Identify which cell holds the provided text, then report its [X, Y] central coordinate. 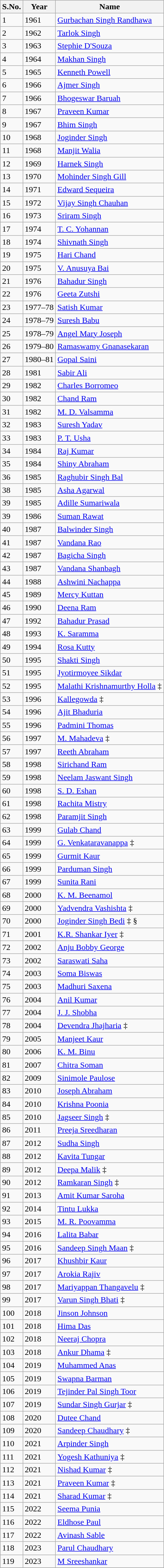
1963 [39, 46]
3 [12, 46]
1961 [39, 20]
20 [12, 268]
1994 [39, 647]
41 [12, 542]
Gopal Saini [110, 359]
1993 [39, 634]
63 [12, 830]
Mercy Kuttan [110, 595]
Joginder Singh [110, 137]
117 [12, 1535]
16 [12, 216]
M. R. Poovamma [110, 1222]
74 [12, 973]
S.No. [12, 7]
10 [12, 137]
76 [12, 1000]
K.R. Shankar Iyer ‡ [110, 934]
Muhammed Anas [110, 1365]
Suresh Yadav [110, 425]
22 [12, 294]
86 [12, 1130]
95 [12, 1248]
1981 [39, 372]
Sriram Singh [110, 216]
96 [12, 1261]
42 [12, 555]
67 [12, 882]
Shiny Abraham [110, 464]
2007 [39, 1065]
Soma Biswas [110, 973]
M Sreeshankar [110, 1561]
61 [12, 804]
70 [12, 921]
1969 [39, 164]
49 [12, 647]
Malathi Krishnamurthy Holla ‡ [110, 686]
45 [12, 595]
88 [12, 1156]
7 [12, 98]
2013 [39, 1195]
Anju Bobby George [110, 947]
98 [12, 1287]
119 [12, 1561]
Dutee Chand [110, 1418]
Jinson Johnson [110, 1313]
Sudha Singh [110, 1143]
Sandeep Chaudhary ‡ [110, 1431]
Praveen Kumar ‡ [110, 1483]
106 [12, 1391]
Yadvendra Vashishta ‡ [110, 908]
Sundar Singh Gurjar ‡ [110, 1404]
66 [12, 869]
Hari Chand [110, 255]
12 [12, 164]
78 [12, 1026]
Mohinder Singh Gill [110, 177]
Gulab Chand [110, 830]
Manjeet Kaur [110, 1039]
116 [12, 1522]
Ashwini Nachappa [110, 582]
S. D. Eshan [110, 790]
Lalita Babar [110, 1235]
K. Saramma [110, 634]
Eldhose Paul [110, 1522]
Tarlok Singh [110, 33]
Bhim Singh [110, 124]
Jagseer Singh ‡ [110, 1117]
64 [12, 843]
44 [12, 582]
48 [12, 634]
Geeta Zutshi [110, 294]
23 [12, 307]
1971 [39, 190]
101 [12, 1326]
28 [12, 372]
Sunita Rani [110, 882]
Ajit Bhaduria [110, 712]
92 [12, 1208]
36 [12, 477]
Bagicha Singh [110, 555]
M. Mahadeva ‡ [110, 738]
2001 [39, 934]
Bahadur Prasad [110, 621]
Satish Kumar [110, 307]
79 [12, 1039]
2011 [39, 1130]
24 [12, 320]
Parduman Singh [110, 869]
Suresh Babu [110, 320]
J. J. Shobha [110, 1013]
25 [12, 333]
Jyotirmoyee Sikdar [110, 673]
V. Anusuya Bai [110, 268]
Vandana Rao [110, 542]
Preeja Sreedharan [110, 1130]
Sirichand Ram [110, 764]
Shakti Singh [110, 660]
M. D. Valsamma [110, 412]
K. M. Binu [110, 1052]
Ankur Dhama ‡ [110, 1352]
1977–78 [39, 307]
99 [12, 1300]
104 [12, 1365]
Joginder Singh Bedi ‡ § [110, 921]
Devendra Jhajharia ‡ [110, 1026]
1992 [39, 621]
108 [12, 1418]
Gurbachan Singh Randhawa [110, 20]
Deena Ram [110, 608]
2006 [39, 1052]
Balwinder Singh [110, 529]
110 [12, 1444]
Charles Borromeo [110, 386]
Avinash Sable [110, 1535]
85 [12, 1117]
90 [12, 1182]
Sharad Kumar ‡ [110, 1496]
Madhuri Saxena [110, 986]
73 [12, 960]
Reeth Abraham [110, 751]
54 [12, 712]
107 [12, 1404]
P. T. Usha [110, 438]
Kenneth Powell [110, 72]
32 [12, 425]
21 [12, 281]
Krishna Poonia [110, 1104]
Harnek Singh [110, 164]
109 [12, 1431]
38 [12, 490]
59 [12, 777]
1965 [39, 72]
Amit Kumar Saroha [110, 1195]
Vandana Shanbagh [110, 568]
97 [12, 1274]
91 [12, 1195]
Sinimole Paulose [110, 1078]
31 [12, 412]
Suman Rawat [110, 516]
94 [12, 1235]
52 [12, 686]
Asha Agarwal [110, 490]
1964 [39, 59]
72 [12, 947]
Deepa Malik ‡ [110, 1169]
Ramkaran Singh ‡ [110, 1182]
Manjit Walia [110, 150]
K. M. Beenamol [110, 895]
9 [12, 124]
46 [12, 608]
77 [12, 1013]
T. C. Yohannan [110, 229]
118 [12, 1548]
Edward Sequeira [110, 190]
Ramaswamy Gnanasekaran [110, 346]
1990 [39, 608]
Saraswati Saha [110, 960]
75 [12, 986]
102 [12, 1339]
100 [12, 1313]
33 [12, 438]
58 [12, 764]
30 [12, 399]
1986 [39, 516]
18 [12, 242]
84 [12, 1104]
Hima Das [110, 1326]
Gurmit Kaur [110, 856]
Chand Ram [110, 399]
Swapna Barman [110, 1378]
27 [12, 359]
G. Venkataravanappa ‡ [110, 843]
Tintu Lukka [110, 1208]
Raghubir Singh Bal [110, 477]
47 [12, 621]
19 [12, 255]
43 [12, 568]
Padmini Thomas [110, 725]
Sandeep Singh Maan ‡ [110, 1248]
1973 [39, 216]
14 [12, 190]
Arokia Rajiv [110, 1274]
6 [12, 85]
Varun Singh Bhati ‡ [110, 1300]
60 [12, 790]
Stephie D'Souza [110, 46]
80 [12, 1052]
115 [12, 1509]
51 [12, 673]
Adille Sumariwala [110, 503]
5 [12, 72]
Mariyappan Thangavelu ‡ [110, 1287]
93 [12, 1222]
34 [12, 451]
1970 [39, 177]
103 [12, 1352]
Kallegowda ‡ [110, 699]
50 [12, 660]
55 [12, 725]
2005 [39, 1039]
17 [12, 229]
1979–80 [39, 346]
113 [12, 1483]
1989 [39, 595]
8 [12, 111]
Yogesh Kathuniya ‡ [110, 1457]
2 [12, 33]
13 [12, 177]
Neeraj Chopra [110, 1339]
81 [12, 1065]
83 [12, 1091]
Angel Mary Joseph [110, 333]
15 [12, 203]
71 [12, 934]
Vijay Singh Chauhan [110, 203]
105 [12, 1378]
1988 [39, 582]
87 [12, 1143]
89 [12, 1169]
Chitra Soman [110, 1065]
Name [110, 7]
35 [12, 464]
26 [12, 346]
82 [12, 1078]
Khushbir Kaur [110, 1261]
1962 [39, 33]
Shivnath Singh [110, 242]
65 [12, 856]
Tejinder Pal Singh Toor [110, 1391]
Kavita Tungar [110, 1156]
53 [12, 699]
11 [12, 150]
1972 [39, 203]
2009 [39, 1078]
Arpinder Singh [110, 1444]
Bhogeswar Baruah [110, 98]
112 [12, 1470]
29 [12, 386]
111 [12, 1457]
2014 [39, 1208]
Joseph Abraham [110, 1091]
Nishad Kumar ‡ [110, 1470]
Ajmer Singh [110, 85]
Rachita Mistry [110, 804]
57 [12, 751]
Praveen Kumar [110, 111]
68 [12, 895]
69 [12, 908]
Neelam Jaswant Singh [110, 777]
40 [12, 529]
4 [12, 59]
1980–81 [39, 359]
Sabir Ali [110, 372]
Paramjit Singh [110, 817]
Seema Punia [110, 1509]
114 [12, 1496]
62 [12, 817]
Bahadur Singh [110, 281]
Anil Kumar [110, 1000]
Raj Kumar [110, 451]
Year [39, 7]
Rosa Kutty [110, 647]
Makhan Singh [110, 59]
1 [12, 20]
2015 [39, 1222]
56 [12, 738]
Parul Chaudhary [110, 1548]
